Search for the cell housing the specified text and yield its (X, Y) center coordinate. 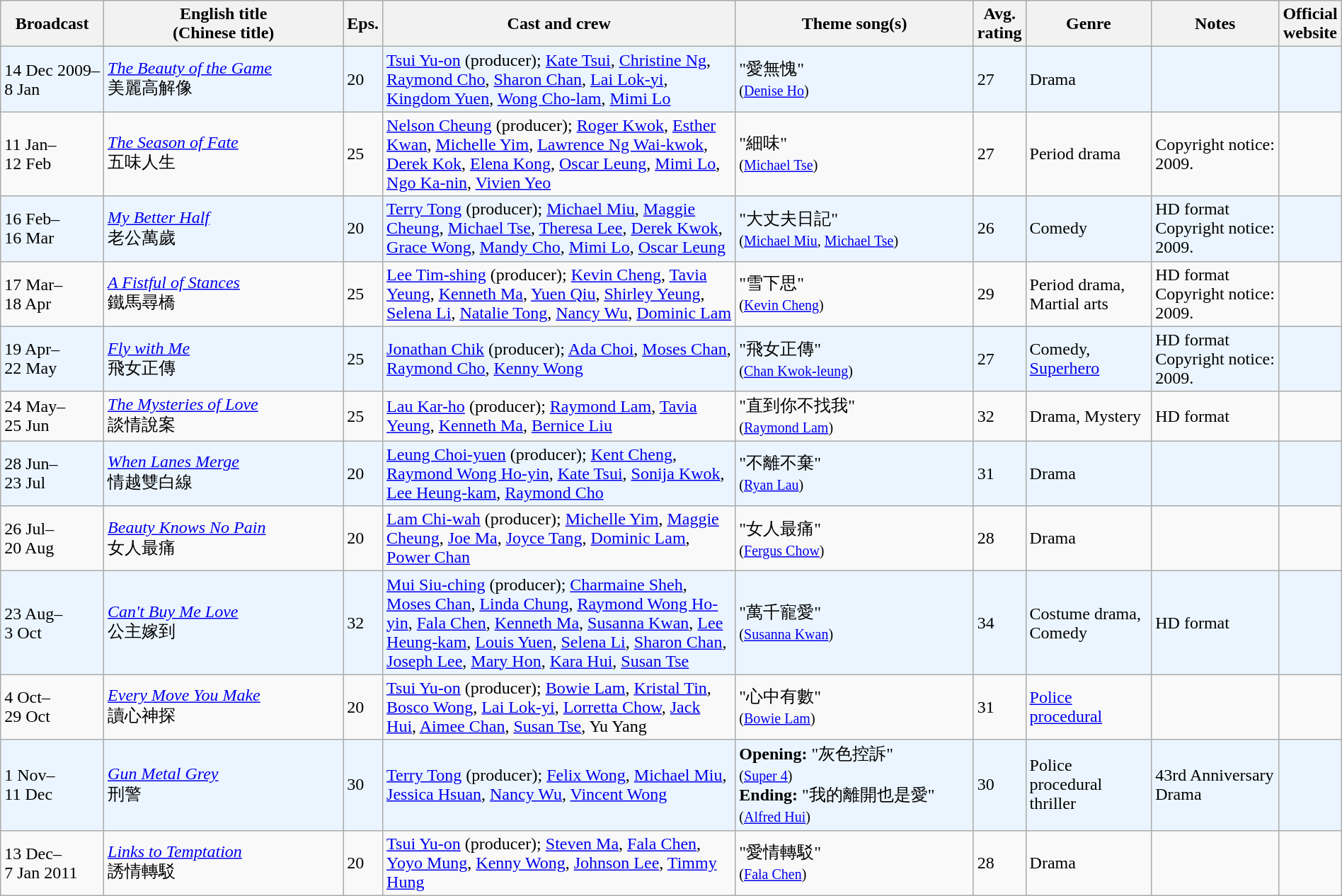
Copyright notice: 2009. (1215, 154)
1 Nov–11 Dec (52, 785)
"雪下思" (Kevin Cheng) (855, 294)
29 (999, 294)
26 Jul–20 Aug (52, 539)
Cast and crew (559, 24)
Links to Temptation 誘情轉駁 (224, 863)
Eps. (363, 24)
Every Move You Make 讀心神探 (224, 707)
The Mysteries of Love 談情說案 (224, 416)
Notes (1215, 24)
The Beauty of the Game 美麗高解像 (224, 79)
34 (999, 623)
13 Dec–7 Jan 2011 (52, 863)
16 Feb–16 Mar (52, 229)
Gun Metal Grey 刑警 (224, 785)
"細味" (Michael Tse) (855, 154)
When Lanes Merge 情越雙白線 (224, 473)
19 Apr–22 May (52, 359)
Tsui Yu-on (producer); Bowie Lam, Kristal Tin, Bosco Wong, Lai Lok-yi, Lorretta Chow, Jack Hui, Aimee Chan, Susan Tse, Yu Yang (559, 707)
English title (Chinese title) (224, 24)
Lau Kar-ho (producer); Raymond Lam, Tavia Yeung, Kenneth Ma, Bernice Liu (559, 416)
Lee Tim-shing (producer); Kevin Cheng, Tavia Yeung, Kenneth Ma, Yuen Qiu, Shirley Yeung, Selena Li, Natalie Tong, Nancy Wu, Dominic Lam (559, 294)
Costume drama, Comedy (1089, 623)
Leung Choi-yuen (producer); Kent Cheng, Raymond Wong Ho-yin, Kate Tsui, Sonija Kwok, Lee Heung-kam, Raymond Cho (559, 473)
Lam Chi-wah (producer); Michelle Yim, Maggie Cheung, Joe Ma, Joyce Tang, Dominic Lam, Power Chan (559, 539)
Comedy (1089, 229)
Jonathan Chik (producer); Ada Choi, Moses Chan, Raymond Cho, Kenny Wong (559, 359)
Opening: "灰色控訴" (Super 4) Ending: "我的離開也是愛" (Alfred Hui) (855, 785)
Official website (1310, 24)
Period drama, Martial arts (1089, 294)
The Season of Fate 五味人生 (224, 154)
"萬千寵愛" (Susanna Kwan) (855, 623)
Beauty Knows No Pain 女人最痛 (224, 539)
17 Mar–18 Apr (52, 294)
4 Oct–29 Oct (52, 707)
"不離不棄" (Ryan Lau) (855, 473)
Police procedural thriller (1089, 785)
28 Jun–23 Jul (52, 473)
Fly with Me 飛女正傳 (224, 359)
Terry Tong (producer); Felix Wong, Michael Miu, Jessica Hsuan, Nancy Wu, Vincent Wong (559, 785)
Broadcast (52, 24)
Drama, Mystery (1089, 416)
Terry Tong (producer); Michael Miu, Maggie Cheung, Michael Tse, Theresa Lee, Derek Kwok, Grace Wong, Mandy Cho, Mimi Lo, Oscar Leung (559, 229)
Tsui Yu-on (producer); Steven Ma, Fala Chen, Yoyo Mung, Kenny Wong, Johnson Lee, Timmy Hung (559, 863)
24 May–25 Jun (52, 416)
Theme song(s) (855, 24)
"愛無愧" (Denise Ho) (855, 79)
43rd Anniversary Drama (1215, 785)
Tsui Yu-on (producer); Kate Tsui, Christine Ng, Raymond Cho, Sharon Chan, Lai Lok-yi, Kingdom Yuen, Wong Cho-lam, Mimi Lo (559, 79)
23 Aug–3 Oct (52, 623)
Comedy, Superhero (1089, 359)
"直到你不找我" (Raymond Lam) (855, 416)
"心中有數" (Bowie Lam) (855, 707)
Period drama (1089, 154)
"女人最痛" (Fergus Chow) (855, 539)
A Fistful of Stances 鐵馬尋橋 (224, 294)
Police procedural (1089, 707)
11 Jan–12 Feb (52, 154)
"飛女正傳"(Chan Kwok-leung) (855, 359)
Avg. rating (999, 24)
"愛情轉駁"(Fala Chen) (855, 863)
My Better Half 老公萬歲 (224, 229)
14 Dec 2009–8 Jan (52, 79)
Can't Buy Me Love 公主嫁到 (224, 623)
"大丈夫日記" (Michael Miu, Michael Tse) (855, 229)
26 (999, 229)
Genre (1089, 24)
